Find where the given text appears and provide that cell's center as [x, y] coordinate. 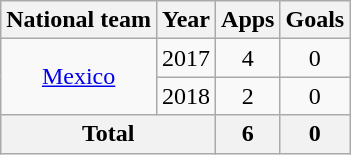
4 [248, 58]
2017 [186, 58]
Mexico [79, 77]
2 [248, 96]
Goals [315, 20]
Year [186, 20]
2018 [186, 96]
Total [108, 134]
National team [79, 20]
Apps [248, 20]
6 [248, 134]
